Return the [x, y] coordinate for the center point of the cell that contains the specified text.  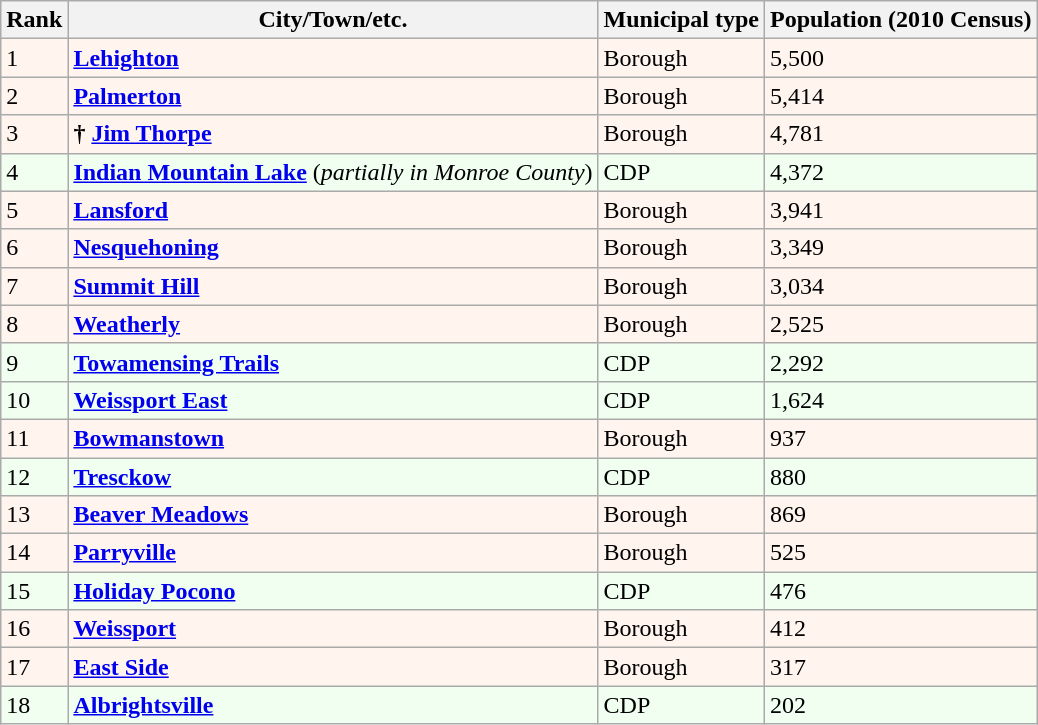
3 [34, 134]
City/Town/etc. [333, 20]
10 [34, 400]
3,034 [900, 286]
Indian Mountain Lake (partially in Monroe County) [333, 172]
18 [34, 705]
869 [900, 515]
1,624 [900, 400]
Towamensing Trails [333, 362]
Weatherly [333, 324]
Weissport East [333, 400]
Municipal type [681, 20]
Tresckow [333, 477]
Nesquehoning [333, 248]
Palmerton [333, 96]
Rank [34, 20]
14 [34, 553]
17 [34, 667]
Population (2010 Census) [900, 20]
2 [34, 96]
13 [34, 515]
11 [34, 438]
Lansford [333, 210]
Parryville [333, 553]
5 [34, 210]
12 [34, 477]
412 [900, 629]
6 [34, 248]
Holiday Pocono [333, 591]
Summit Hill [333, 286]
Bowmanstown [333, 438]
† Jim Thorpe [333, 134]
4 [34, 172]
476 [900, 591]
East Side [333, 667]
937 [900, 438]
1 [34, 58]
4,781 [900, 134]
5,500 [900, 58]
2,525 [900, 324]
Beaver Meadows [333, 515]
8 [34, 324]
Albrightsville [333, 705]
16 [34, 629]
Weissport [333, 629]
4,372 [900, 172]
202 [900, 705]
525 [900, 553]
317 [900, 667]
Lehighton [333, 58]
7 [34, 286]
880 [900, 477]
9 [34, 362]
3,349 [900, 248]
2,292 [900, 362]
3,941 [900, 210]
15 [34, 591]
5,414 [900, 96]
